Capture the cell that displays the provided text and extract its [x, y] central coordinate. 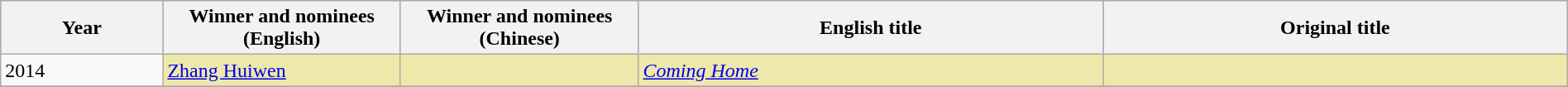
Winner and nominees(Chinese) [519, 28]
Winner and nominees(English) [282, 28]
Year [82, 28]
Coming Home [871, 70]
English title [871, 28]
2014 [82, 70]
Original title [1336, 28]
Zhang Huiwen [282, 70]
